Search for the cell housing the specified text and yield its [X, Y] center coordinate. 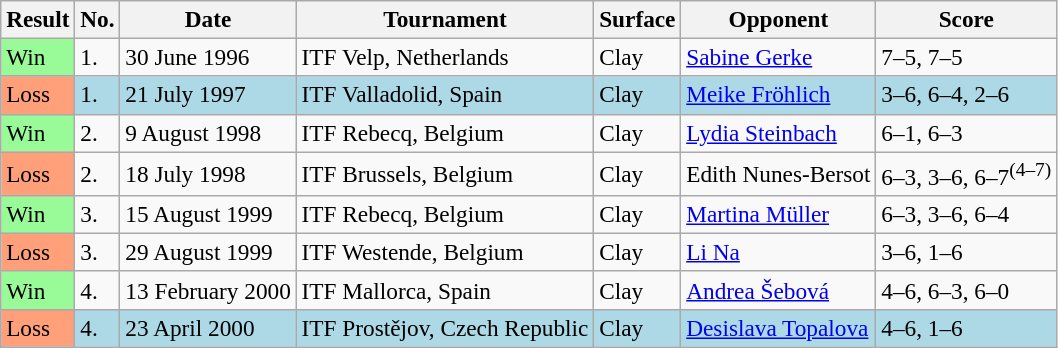
21 July 1997 [208, 95]
Score [966, 19]
Result [38, 19]
Surface [638, 19]
ITF Mallorca, Spain [445, 290]
3–6, 1–6 [966, 252]
Tournament [445, 19]
6–3, 3–6, 6–4 [966, 214]
No. [98, 19]
Opponent [778, 19]
4–6, 6–3, 6–0 [966, 290]
23 April 2000 [208, 328]
9 August 1998 [208, 133]
4–6, 1–6 [966, 328]
6–3, 3–6, 6–7(4–7) [966, 173]
Date [208, 19]
3–6, 6–4, 2–6 [966, 95]
ITF Prostějov, Czech Republic [445, 328]
Li Na [778, 252]
29 August 1999 [208, 252]
6–1, 6–3 [966, 133]
15 August 1999 [208, 214]
ITF Velp, Netherlands [445, 57]
7–5, 7–5 [966, 57]
ITF Brussels, Belgium [445, 173]
Meike Fröhlich [778, 95]
Edith Nunes-Bersot [778, 173]
Sabine Gerke [778, 57]
Martina Müller [778, 214]
ITF Valladolid, Spain [445, 95]
30 June 1996 [208, 57]
ITF Westende, Belgium [445, 252]
18 July 1998 [208, 173]
Lydia Steinbach [778, 133]
13 February 2000 [208, 290]
Andrea Šebová [778, 290]
Desislava Topalova [778, 328]
